Capture the cell that displays the provided text and extract its [X, Y] central coordinate. 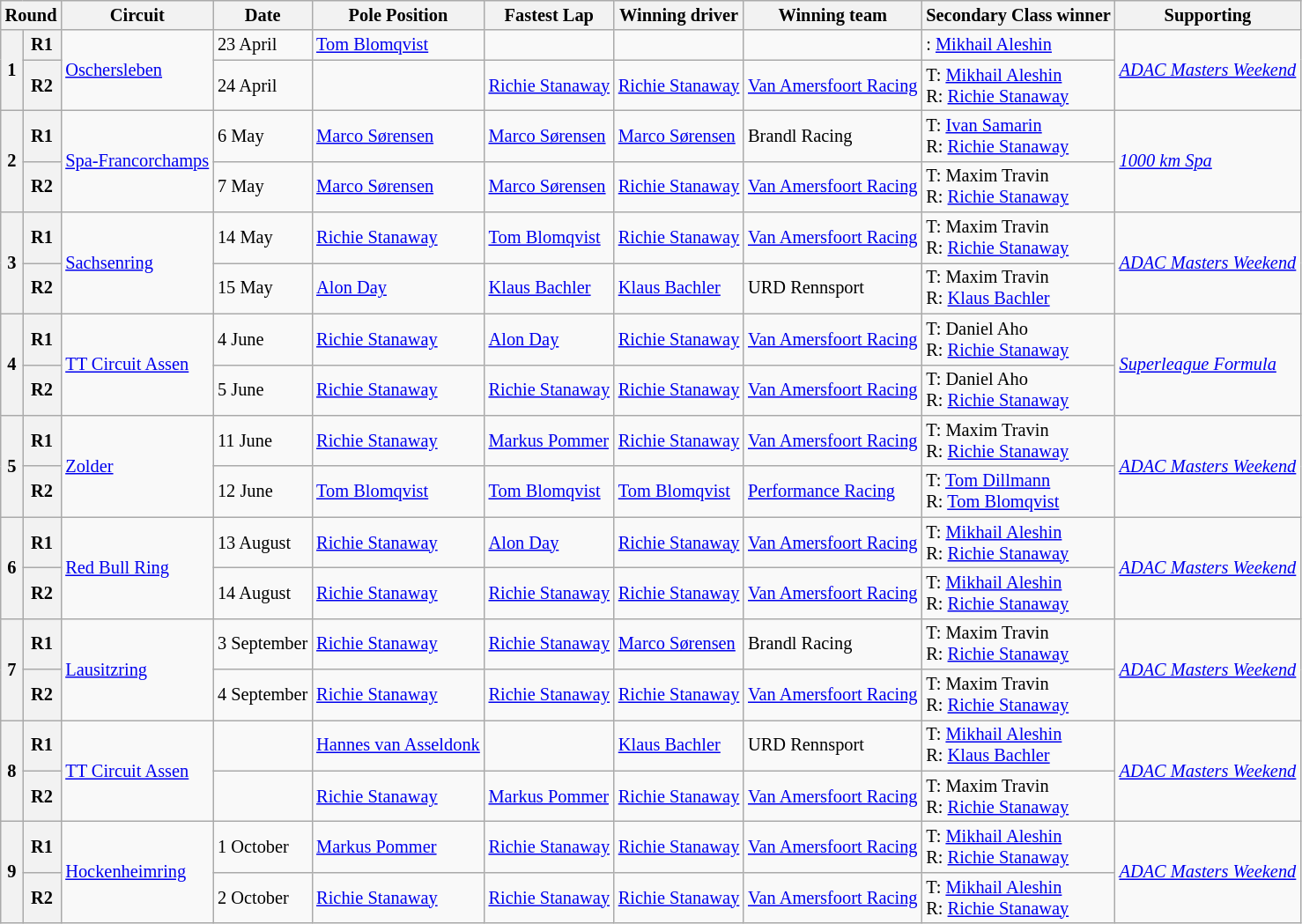
23 April [263, 45]
Round [32, 15]
14 August [263, 593]
1000 km Spa [1209, 160]
9 [12, 872]
Lausitzring [137, 669]
Circuit [137, 15]
Hockenheimring [137, 872]
: Mikhail Aleshin [1018, 45]
15 May [263, 288]
2 [12, 160]
12 June [263, 492]
Date [263, 15]
Zolder [137, 465]
8 [12, 770]
1 [12, 70]
Fastest Lap [550, 15]
Winning driver [678, 15]
Superleague Formula [1209, 365]
2 October [263, 898]
4 September [263, 695]
24 April [263, 85]
Winning team [832, 15]
Secondary Class winner [1018, 15]
Pole Position [398, 15]
T: Maxim TravinR: Klaus Bachler [1018, 288]
Oschersleben [137, 70]
5 June [263, 390]
5 [12, 465]
3 September [263, 644]
7 May [263, 187]
T: Tom DillmannR: Tom Blomqvist [1018, 492]
11 June [263, 440]
Red Bull Ring [137, 567]
14 May [263, 238]
4 [12, 365]
6 [12, 567]
T: Mikhail AleshinR: Klaus Bachler [1018, 745]
Spa-Francorchamps [137, 160]
4 June [263, 339]
T: Ivan SamarinR: Richie Stanaway [1018, 136]
Supporting [1209, 15]
Hannes van Asseldonk [398, 745]
13 August [263, 543]
Performance Racing [832, 492]
1 October [263, 846]
Sachsenring [137, 262]
6 May [263, 136]
7 [12, 669]
3 [12, 262]
